Identify which cell holds the provided text, then report its (x, y) central coordinate. 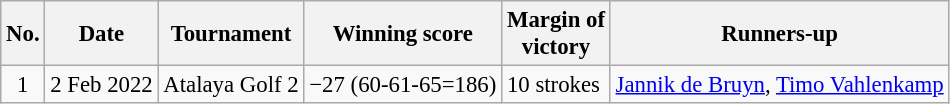
Date (102, 34)
1 (23, 85)
Runners-up (780, 34)
Margin ofvictory (556, 34)
−27 (60-61-65=186) (403, 85)
No. (23, 34)
Winning score (403, 34)
Tournament (231, 34)
Jannik de Bruyn, Timo Vahlenkamp (780, 85)
2 Feb 2022 (102, 85)
Atalaya Golf 2 (231, 85)
10 strokes (556, 85)
